Identify which cell holds the provided text, then report its [X, Y] central coordinate. 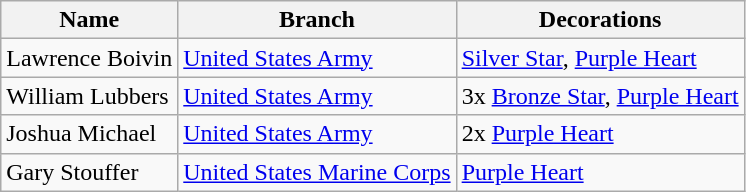
Lawrence Boivin [90, 58]
Joshua Michael [90, 134]
2x Purple Heart [600, 134]
William Lubbers [90, 96]
Decorations [600, 20]
United States Marine Corps [317, 172]
Branch [317, 20]
Silver Star, Purple Heart [600, 58]
3x Bronze Star, Purple Heart [600, 96]
Gary Stouffer [90, 172]
Name [90, 20]
Purple Heart [600, 172]
